Locate the cell with the specified text and output its (x, y) center coordinate. 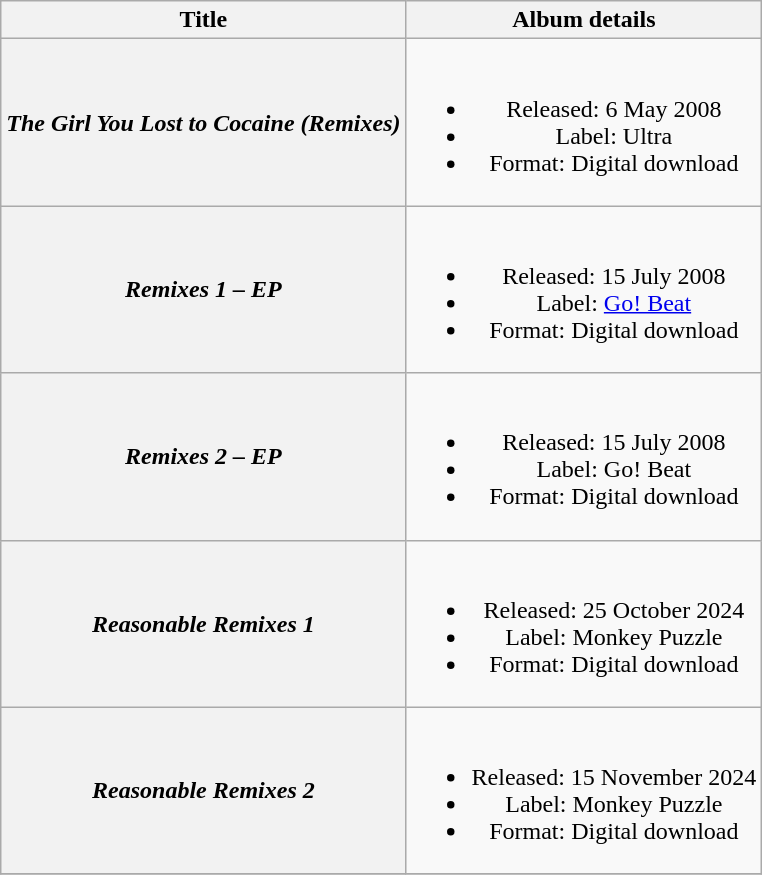
Title (204, 20)
Reasonable Remixes 1 (204, 624)
Released: 15 November 2024Label: Monkey PuzzleFormat: Digital download (584, 790)
The Girl You Lost to Cocaine (Remixes) (204, 122)
Remixes 2 – EP (204, 456)
Remixes 1 – EP (204, 290)
Album details (584, 20)
Released: 6 May 2008Label: UltraFormat: Digital download (584, 122)
Released: 25 October 2024Label: Monkey PuzzleFormat: Digital download (584, 624)
Reasonable Remixes 2 (204, 790)
